Return the [x, y] coordinate for the center point of the cell that contains the specified text.  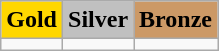
Gold [32, 20]
Silver [98, 20]
Bronze [176, 20]
